Provide the (x, y) coordinate of the cell's center where the given text is located.  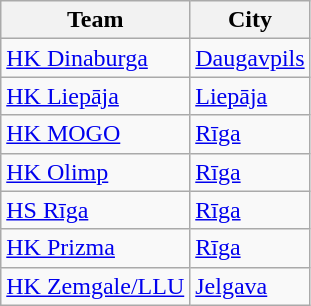
HK Dinaburga (96, 58)
HK MOGO (96, 134)
HK Prizma (96, 248)
HS Rīga (96, 210)
Liepāja (250, 96)
Daugavpils (250, 58)
HK Zemgale/LLU (96, 286)
HK Liepāja (96, 96)
Jelgava (250, 286)
City (250, 20)
HK Olimp (96, 172)
Team (96, 20)
